Capture the cell that displays the provided text and extract its (X, Y) central coordinate. 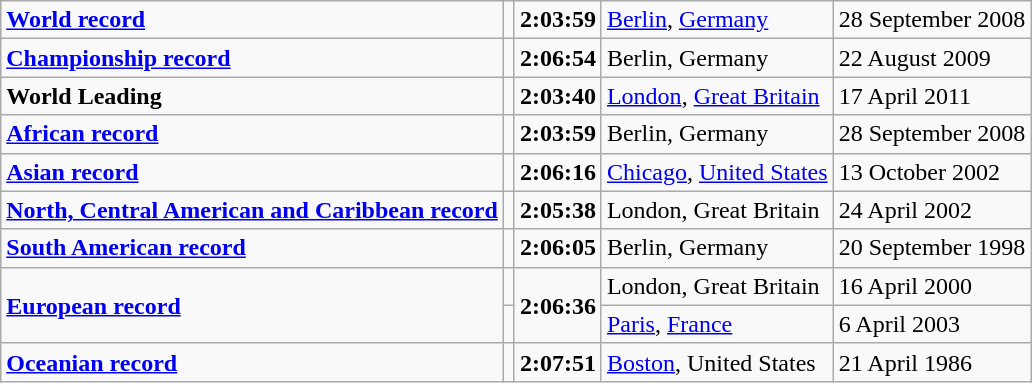
2:07:51 (558, 362)
13 October 2002 (932, 172)
North, Central American and Caribbean record (252, 210)
World Leading (252, 96)
2:06:05 (558, 248)
2:06:36 (558, 305)
2:06:16 (558, 172)
22 August 2009 (932, 58)
2:05:38 (558, 210)
Chicago, United States (717, 172)
Championship record (252, 58)
European record (252, 305)
17 April 2011 (932, 96)
Oceanian record (252, 362)
Boston, United States (717, 362)
24 April 2002 (932, 210)
Paris, France (717, 324)
16 April 2000 (932, 286)
World record (252, 20)
Asian record (252, 172)
South American record (252, 248)
20 September 1998 (932, 248)
2:06:54 (558, 58)
21 April 1986 (932, 362)
African record (252, 134)
6 April 2003 (932, 324)
2:03:40 (558, 96)
